Output the (x, y) coordinate of the center of the cell containing the given text.  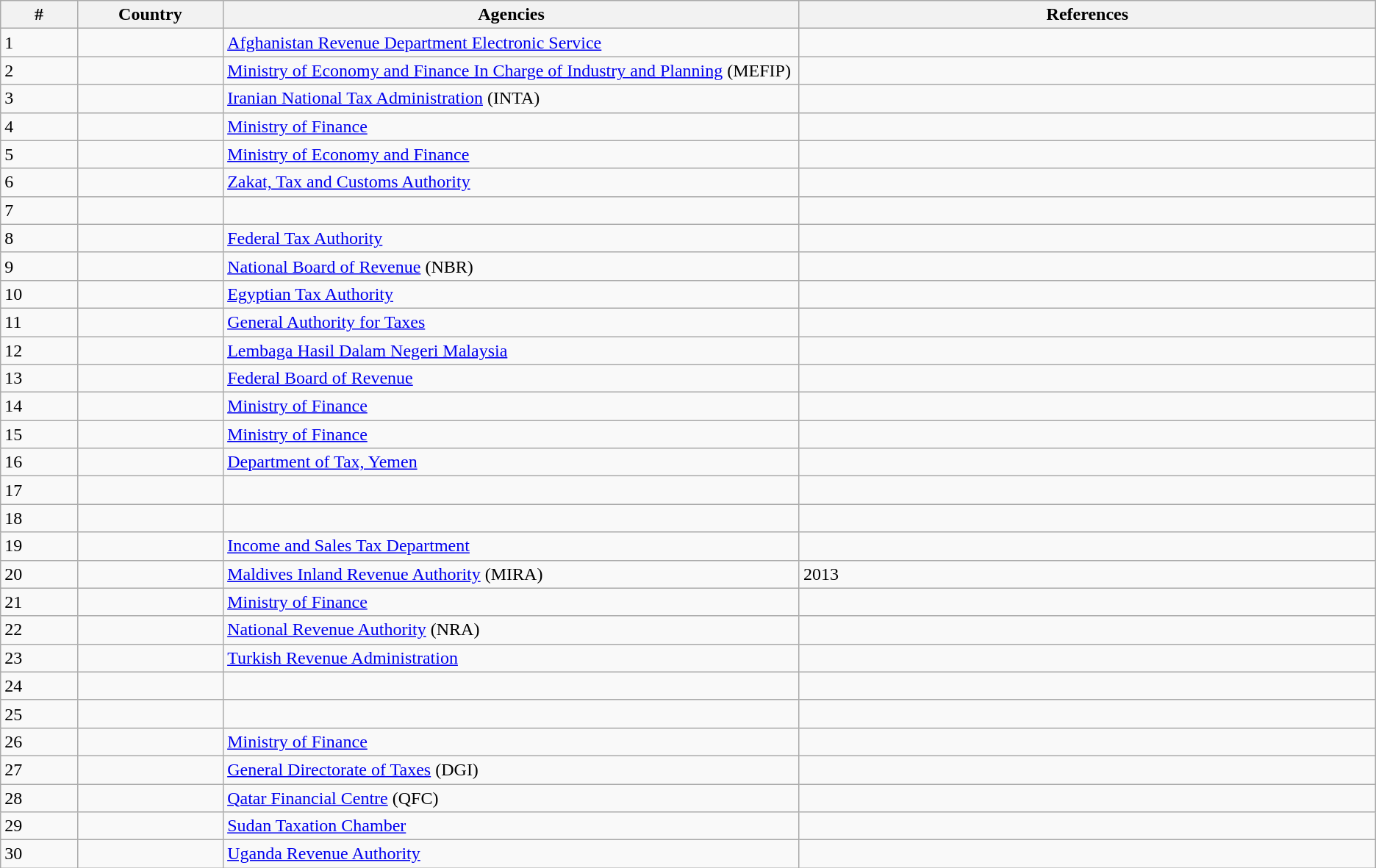
Ministry of Economy and Finance In Charge of Industry and Planning (MEFIP) (512, 71)
23 (39, 658)
Egyptian Tax Authority (512, 294)
27 (39, 770)
18 (39, 518)
Iranian National Tax Administration (INTA) (512, 98)
2013 (1087, 574)
15 (39, 434)
11 (39, 322)
28 (39, 797)
General Directorate of Taxes (DGI) (512, 770)
17 (39, 490)
Agencies (512, 15)
20 (39, 574)
Lembaga Hasil Dalam Negeri Malaysia (512, 351)
Qatar Financial Centre (QFC) (512, 797)
13 (39, 379)
19 (39, 546)
Ministry of Economy and Finance (512, 154)
25 (39, 714)
Uganda Revenue Authority (512, 854)
6 (39, 182)
14 (39, 406)
Zakat, Tax and Customs Authority (512, 182)
9 (39, 266)
Turkish Revenue Administration (512, 658)
4 (39, 126)
Country (150, 15)
Afghanistan Revenue Department Electronic Service (512, 43)
Federal Board of Revenue (512, 379)
1 (39, 43)
5 (39, 154)
12 (39, 351)
National Board of Revenue (NBR) (512, 266)
# (39, 15)
24 (39, 686)
2 (39, 71)
Department of Tax, Yemen (512, 462)
Federal Tax Authority (512, 238)
National Revenue Authority (NRA) (512, 630)
8 (39, 238)
References (1087, 15)
Sudan Taxation Chamber (512, 826)
3 (39, 98)
16 (39, 462)
10 (39, 294)
7 (39, 210)
General Authority for Taxes (512, 322)
29 (39, 826)
22 (39, 630)
30 (39, 854)
26 (39, 742)
Income and Sales Tax Department (512, 546)
21 (39, 602)
Maldives Inland Revenue Authority (MIRA) (512, 574)
